Pinpoint the cell where the given text exists, returning its (X, Y) midpoint coordinate. 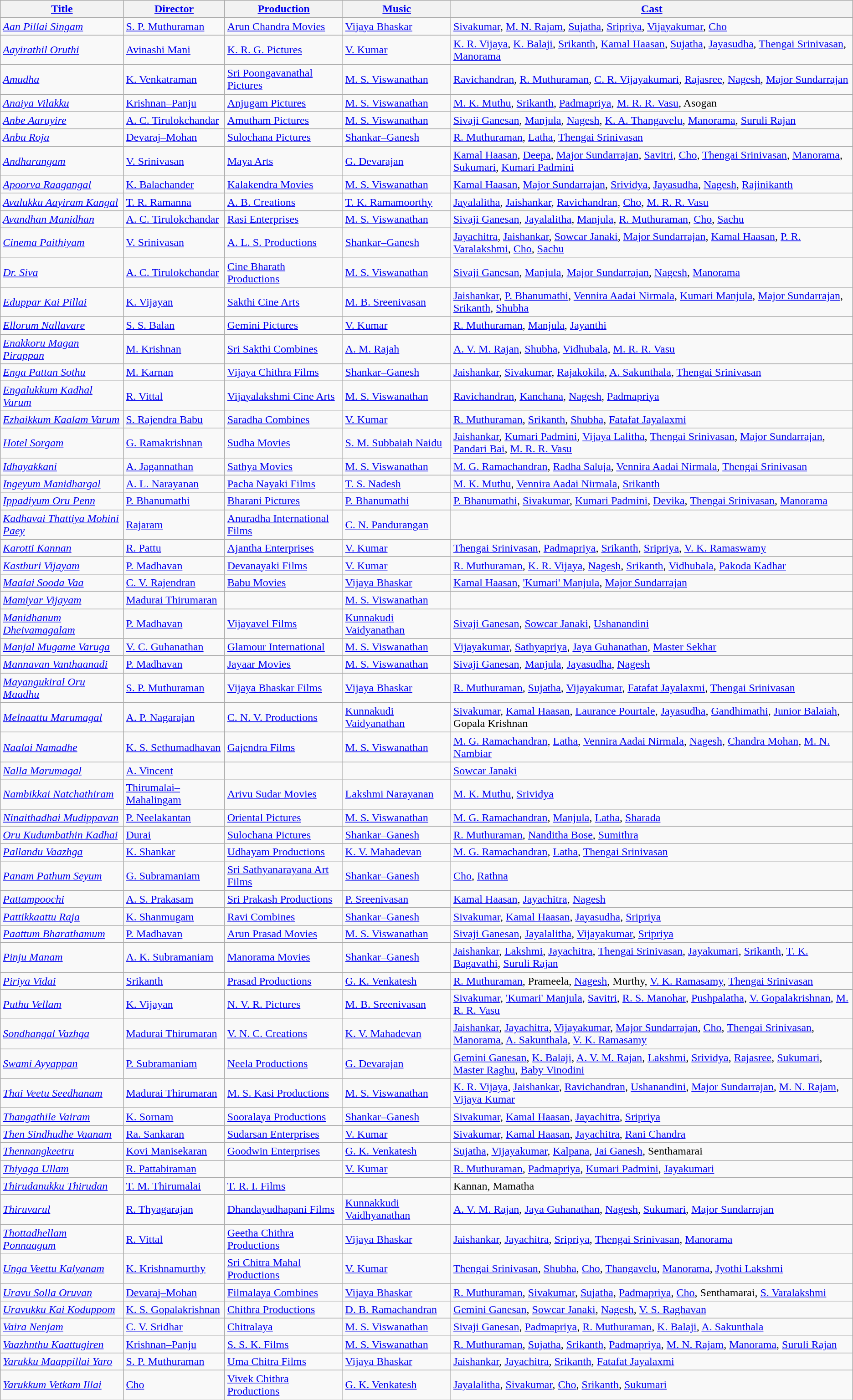
R. Muthuraman, Sujatha, Vijayakumar, Fatafat Jayalaxmi, Thengai Srinivasan (652, 688)
S. S. K. Films (283, 1344)
Ellorum Nallavare (62, 326)
K. S. Gopalakrishnan (174, 1309)
Apoorva Raagangal (62, 184)
Karotti Kannan (62, 548)
Vijaya Chithra Films (283, 373)
Avalukku Aayiram Kangal (62, 202)
Ninaithadhai Mudippavan (62, 818)
P. Neelakantan (174, 818)
R. Pattabiraman (174, 1169)
Jayalalitha, Jaishankar, Ravichandran, Cho, M. R. R. Vasu (652, 202)
Dr. Siva (62, 272)
Jaishankar, P. Bhanumathi, Vennira Aadai Nirmala, Kumari Manjula, Major Sundarrajan, Srikanth, Shubha (652, 302)
Sivaji Ganesan, Jayalalitha, Vijayakumar, Sripriya (652, 934)
M. K. Muthu, Srividya (652, 794)
M. G. Ramachandran, Radha Saluja, Vennira Aadai Nirmala, Thengai Srinivasan (652, 466)
Pinju Manam (62, 957)
Ajantha Enterprises (283, 548)
Gemini Pictures (283, 326)
Gajendra Films (283, 747)
R. Muthuraman, Sujatha, Srikanth, Padmapriya, M. N. Rajam, Manorama, Suruli Rajan (652, 1344)
Geetha Chithra Productions (283, 1239)
K. R. Vijaya, K. Balaji, Srikanth, Kamal Haasan, Sujatha, Jayasudha, Thengai Srinivasan, Manorama (652, 50)
Saradha Combines (283, 419)
Production (283, 9)
Puthu Vellam (62, 1005)
Jaishankar, Jayachitra, Vijayakumar, Major Sundarrajan, Cho, Thengai Srinivasan, Manorama, A. Sakunthala, V. K. Ramasamy (652, 1034)
Kamal Haasan, 'Kumari' Manjula, Major Sundarrajan (652, 582)
Thennangkeetru (62, 1151)
Sivakumar, Kamal Haasan, Laurance Pourtale, Jayasudha, Gandhimathi, Junior Balaiah, Gopala Krishnan (652, 718)
Prasad Productions (283, 981)
Devanayaki Films (283, 565)
Ravichandran, R. Muthuraman, C. R. Vijayakumari, Rajasree, Nagesh, Major Sundarrajan (652, 79)
A. K. Subramaniam (174, 957)
Melnaattu Marumagal (62, 718)
Vijayakumar, Sathyapriya, Jaya Guhanathan, Master Sekhar (652, 647)
Jayalalitha, Sivakumar, Cho, Srikanth, Sukumari (652, 1385)
Andharangam (62, 161)
Sivaji Ganesan, Jayalalitha, Manjula, R. Muthuraman, Cho, Sachu (652, 219)
Jayaar Movies (283, 664)
Eduppar Kai Pillai (62, 302)
Chitralaya (283, 1327)
Sujatha, Vijayakumar, Kalpana, Jai Ganesh, Senthamarai (652, 1151)
Anaiya Vilakku (62, 103)
Sivaji Ganesan, Padmapriya, R. Muthuraman, K. Balaji, A. Sakunthala (652, 1327)
Thottadhellam Ponnaagum (62, 1239)
Vijayavel Films (283, 623)
Sivakumar, Kamal Haasan, Jayachitra, Sripriya (652, 1117)
Gemini Ganesan, K. Balaji, A. V. M. Rajan, Lakshmi, Srividya, Rajasree, Sukumari, Master Raghu, Baby Vinodini (652, 1064)
C. N. Pandurangan (396, 525)
A. Jagannathan (174, 466)
Cine Bharath Productions (283, 272)
Srikanth (174, 981)
Manorama Movies (283, 957)
Sakthi Cine Arts (283, 302)
Durai (174, 835)
R. Muthuraman, Sivakumar, Sujatha, Padmapriya, Cho, Senthamarai, S. Varalakshmi (652, 1292)
Thangathile Vairam (62, 1117)
Sri Chitra Mahal Productions (283, 1269)
K. Krishnamurthy (174, 1269)
M. G. Ramachandran, Latha, Thengai Srinivasan (652, 852)
Maalai Sooda Vaa (62, 582)
V. N. C. Creations (283, 1034)
K. R. Vijaya, Jaishankar, Ravichandran, Ushanandini, Major Sundarrajan, M. N. Rajam, Vijaya Kumar (652, 1093)
Sivaji Ganesan, Manjula, Nagesh, K. A. Thangavelu, Manorama, Suruli Rajan (652, 120)
Uma Chitra Films (283, 1362)
S. Rajendra Babu (174, 419)
T. R. I. Films (283, 1186)
Pattikkaattu Raja (62, 916)
Unga Veettu Kalyanam (62, 1269)
Manjal Mugame Varuga (62, 647)
Sudha Movies (283, 443)
A. V. M. Rajan, Jaya Guhanathan, Nagesh, Sukumari, Major Sundarrajan (652, 1210)
S. M. Subbaiah Naidu (396, 443)
Sivaji Ganesan, Manjula, Jayasudha, Nagesh (652, 664)
Ra. Sankaran (174, 1134)
R. Pattu (174, 548)
Kovi Manisekaran (174, 1151)
Anbu Roja (62, 138)
Anuradha International Films (283, 525)
Aayirathil Oruthi (62, 50)
Dhandayudhapani Films (283, 1210)
Sowcar Janaki (652, 771)
Kasthuri Vijayam (62, 565)
K. R. G. Pictures (283, 50)
A. L. Narayanan (174, 484)
Jaishankar, Sivakumar, Rajakokila, A. Sakunthala, Thengai Srinivasan (652, 373)
Uravukku Kai Koduppom (62, 1309)
Vaazhnthu Kaattugiren (62, 1344)
Ippadiyum Oru Penn (62, 501)
G. Subramaniam (174, 875)
Panam Pathum Seyum (62, 875)
Mannavan Vanthaanadi (62, 664)
Vijayalakshmi Cine Arts (283, 396)
Arivu Sudar Movies (283, 794)
Arun Chandra Movies (283, 26)
A. M. Rajah (396, 349)
Vijaya Bhaskar Films (283, 688)
G. Ramakrishnan (174, 443)
R. Muthuraman, Manjula, Jayanthi (652, 326)
Uravu Solla Oruvan (62, 1292)
Hotel Sorgam (62, 443)
K. Balachander (174, 184)
Neela Productions (283, 1064)
Cast (652, 9)
R. Muthuraman, Padmapriya, Kumari Padmini, Jayakumari (652, 1169)
Kannan, Mamatha (652, 1186)
Avandhan Manidhan (62, 219)
Pattampoochi (62, 899)
Udhayam Productions (283, 852)
Title (62, 9)
Ingeyum Manidhargal (62, 484)
Oru Kudumbathin Kadhai (62, 835)
Filmalaya Combines (283, 1292)
Bharani Pictures (283, 501)
R. Thyagarajan (174, 1210)
Thirudanukku Thirudan (62, 1186)
Thirumalai–Mahalingam (174, 794)
C. N. V. Productions (283, 718)
P. Bhanumathi, Sivakumar, Kumari Padmini, Devika, Thengai Srinivasan, Manorama (652, 501)
Kadhavai Thattiya Mohini Paey (62, 525)
Thengai Srinivasan, Padmapriya, Srikanth, Sripriya, V. K. Ramaswamy (652, 548)
Sathya Movies (283, 466)
Anbe Aaruyire (62, 120)
R. Muthuraman, Prameela, Nagesh, Murthy, V. K. Ramasamy, Thengai Srinivasan (652, 981)
Sondhangal Vazhga (62, 1034)
Sudarsan Enterprises (283, 1134)
M. S. Kasi Productions (283, 1093)
M. K. Muthu, Srikanth, Padmapriya, M. R. R. Vasu, Asogan (652, 103)
Cinema Paithiyam (62, 242)
Sri Sathyanarayana Art Films (283, 875)
Mayangukiral Oru Maadhu (62, 688)
M. Krishnan (174, 349)
K. Shankar (174, 852)
Goodwin Enterprises (283, 1151)
K. Venkatraman (174, 79)
Idhayakkani (62, 466)
Enga Pattan Sothu (62, 373)
Thengai Srinivasan, Shubha, Cho, Thangavelu, Manorama, Jyothi Lakshmi (652, 1269)
Yarukku Maappillai Yaro (62, 1362)
M. K. Muthu, Vennira Aadai Nirmala, Srikanth (652, 484)
Rajaram (174, 525)
Oriental Pictures (283, 818)
Aan Pillai Singam (62, 26)
Sri Sakthi Combines (283, 349)
Manidhanum Dheivamagalam (62, 623)
M. Karnan (174, 373)
Pacha Nayaki Films (283, 484)
Jaishankar, Jayachitra, Sripriya, Thengai Srinivasan, Manorama (652, 1239)
Piriya Vidai (62, 981)
Sivakumar, 'Kumari' Manjula, Savitri, R. S. Manohar, Pushpalatha, V. Gopalakrishnan, M. R. R. Vasu (652, 1005)
Glamour International (283, 647)
Jaishankar, Jayachitra, Srikanth, Fatafat Jayalaxmi (652, 1362)
Enakkoru Magan Pirappan (62, 349)
T. S. Nadesh (396, 484)
A. B. Creations (283, 202)
Sri Poongavanathal Pictures (283, 79)
Babu Movies (283, 582)
Chithra Productions (283, 1309)
V. C. Guhanathan (174, 647)
Cho, Rathna (652, 875)
C. V. Sridhar (174, 1327)
Cho (174, 1385)
R. Muthuraman, Nanditha Bose, Sumithra (652, 835)
Vivek Chithra Productions (283, 1385)
T. M. Thirumalai (174, 1186)
Amudha (62, 79)
K. Shanmugam (174, 916)
T. R. Ramanna (174, 202)
P. Sreenivasan (396, 899)
Nalla Marumagal (62, 771)
A. S. Prakasam (174, 899)
Gemini Ganesan, Sowcar Janaki, Nagesh, V. S. Raghavan (652, 1309)
M. G. Ramachandran, Manjula, Latha, Sharada (652, 818)
Nambikkai Natchathiram (62, 794)
S. S. Balan (174, 326)
Kamal Haasan, Jayachitra, Nagesh (652, 899)
T. K. Ramamoorthy (396, 202)
A. Vincent (174, 771)
M. G. Ramachandran, Latha, Vennira Aadai Nirmala, Nagesh, Chandra Mohan, M. N. Nambiar (652, 747)
A. P. Nagarajan (174, 718)
R. Muthuraman, Latha, Thengai Srinivasan (652, 138)
C. V. Rajendran (174, 582)
A. L. S. Productions (283, 242)
Yarukkum Vetkam Illai (62, 1385)
Engalukkum Kadhal Varum (62, 396)
Naalai Namadhe (62, 747)
Swami Ayyappan (62, 1064)
Mamiyar Vijayam (62, 600)
P. Subramaniam (174, 1064)
R. Muthuraman, K. R. Vijaya, Nagesh, Srikanth, Vidhubala, Pakoda Kadhar (652, 565)
Sivakumar, Kamal Haasan, Jayasudha, Sripriya (652, 916)
Thai Veetu Seedhanam (62, 1093)
Thiyaga Ullam (62, 1169)
Avinashi Mani (174, 50)
Jaishankar, Kumari Padmini, Vijaya Lalitha, Thengai Srinivasan, Major Sundarrajan, Pandari Bai, M. R. R. Vasu (652, 443)
Lakshmi Narayanan (396, 794)
Maya Arts (283, 161)
Rasi Enterprises (283, 219)
Sri Prakash Productions (283, 899)
Kamal Haasan, Major Sundarrajan, Srividya, Jayasudha, Nagesh, Rajinikanth (652, 184)
Paattum Bharathamum (62, 934)
A. V. M. Rajan, Shubha, Vidhubala, M. R. R. Vasu (652, 349)
Sooralaya Productions (283, 1117)
Music (396, 9)
Ravichandran, Kanchana, Nagesh, Padmapriya (652, 396)
Kunnakkudi Vaidhyanathan (396, 1210)
Jayachitra, Jaishankar, Sowcar Janaki, Major Sundarrajan, Kamal Haasan, P. R. Varalakshmi, Cho, Sachu (652, 242)
Amutham Pictures (283, 120)
Arun Prasad Movies (283, 934)
Sivakumar, Kamal Haasan, Jayachitra, Rani Chandra (652, 1134)
Kalakendra Movies (283, 184)
D. B. Ramachandran (396, 1309)
Ezhaikkum Kaalam Varum (62, 419)
Ravi Combines (283, 916)
N. V. R. Pictures (283, 1005)
K. Sornam (174, 1117)
Jaishankar, Lakshmi, Jayachitra, Thengai Srinivasan, Jayakumari, Srikanth, T. K. Bagavathi, Suruli Rajan (652, 957)
Pallandu Vaazhga (62, 852)
K. S. Sethumadhavan (174, 747)
R. Muthuraman, Srikanth, Shubha, Fatafat Jayalaxmi (652, 419)
Then Sindhudhe Vaanam (62, 1134)
Director (174, 9)
Anjugam Pictures (283, 103)
Thiruvarul (62, 1210)
Vaira Nenjam (62, 1327)
Kamal Haasan, Deepa, Major Sundarrajan, Savitri, Cho, Thengai Srinivasan, Manorama, Sukumari, Kumari Padmini (652, 161)
Sivaji Ganesan, Sowcar Janaki, Ushanandini (652, 623)
Sivaji Ganesan, Manjula, Major Sundarrajan, Nagesh, Manorama (652, 272)
Sivakumar, M. N. Rajam, Sujatha, Sripriya, Vijayakumar, Cho (652, 26)
